Output the [x, y] coordinate of the center of the cell containing the given text.  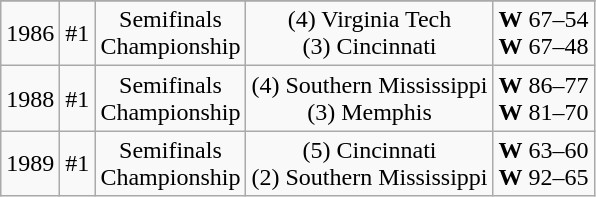
W 86–77W 81–70 [544, 98]
(5) Cincinnati (2) Southern Mississippi [370, 164]
1989 [30, 164]
W 63–60W 92–65 [544, 164]
(4) Southern Mississippi (3) Memphis [370, 98]
1988 [30, 98]
1986 [30, 34]
(4) Virginia Tech(3) Cincinnati [370, 34]
W 67–54W 67–48 [544, 34]
